Output the [X, Y] coordinate of the center of the cell containing the given text.  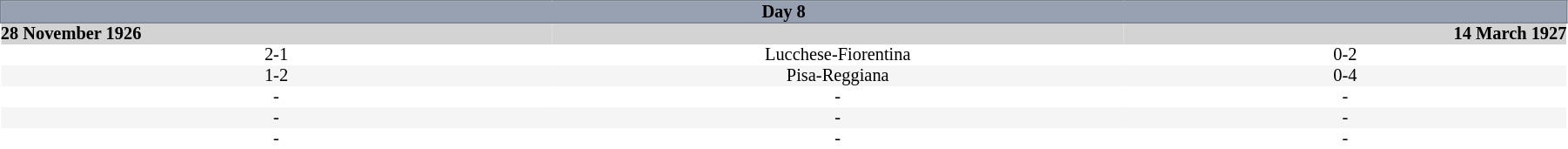
Pisa-Reggiana [837, 76]
0-2 [1345, 55]
14 March 1927 [1345, 33]
Lucchese-Fiorentina [837, 55]
2-1 [277, 55]
28 November 1926 [277, 33]
1-2 [277, 76]
Day 8 [784, 12]
0-4 [1345, 76]
